Return the [X, Y] coordinate for the center point of the cell that contains the specified text.  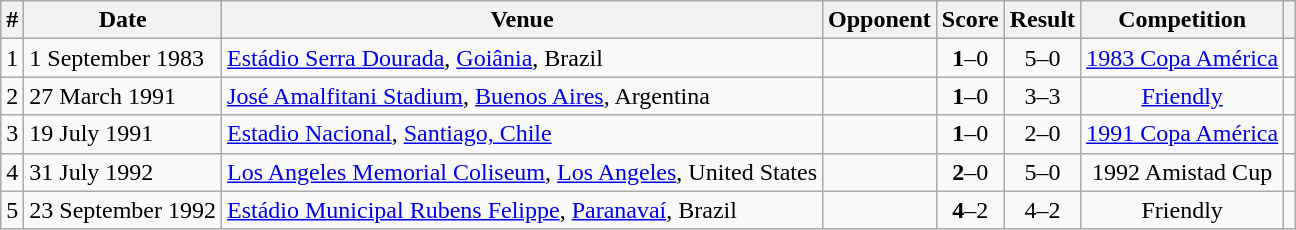
1992 Amistad Cup [1182, 172]
1 [12, 58]
19 July 1991 [123, 134]
31 July 1992 [123, 172]
Los Angeles Memorial Coliseum, Los Angeles, United States [522, 172]
Date [123, 20]
José Amalfitani Stadium, Buenos Aires, Argentina [522, 96]
Result [1042, 20]
Estadio Nacional, Santiago, Chile [522, 134]
Opponent [880, 20]
23 September 1992 [123, 210]
3 [12, 134]
Score [970, 20]
1983 Copa América [1182, 58]
5 [12, 210]
Competition [1182, 20]
3–3 [1042, 96]
1991 Copa América [1182, 134]
1 September 1983 [123, 58]
Estádio Municipal Rubens Felippe, Paranavaí, Brazil [522, 210]
4 [12, 172]
Venue [522, 20]
# [12, 20]
Estádio Serra Dourada, Goiânia, Brazil [522, 58]
2 [12, 96]
27 March 1991 [123, 96]
